For the text-containing cell, return its midpoint in [x, y] coordinate format. 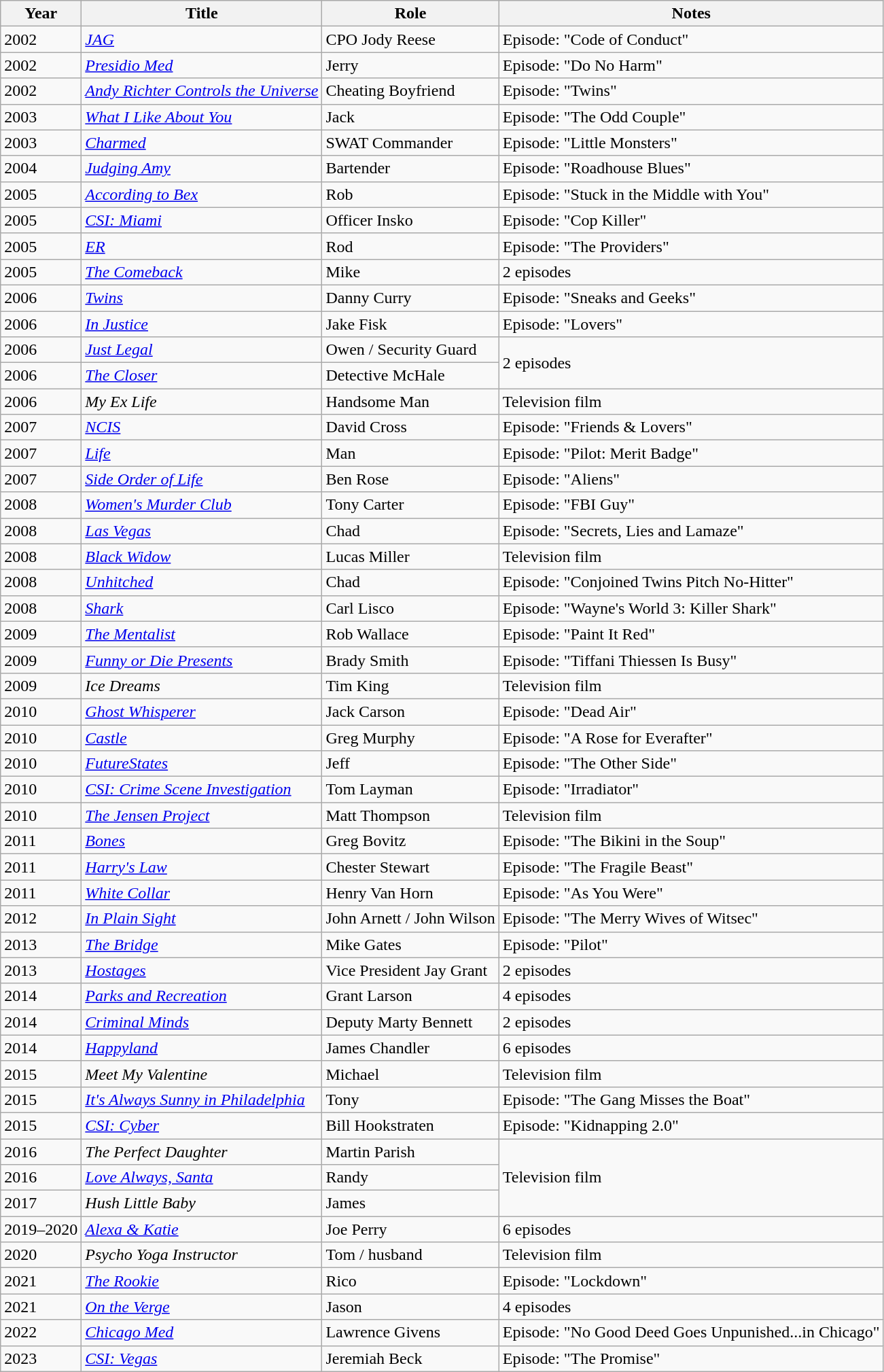
ER [202, 246]
Title [202, 14]
Presidio Med [202, 65]
Psycho Yoga Instructor [202, 1255]
Funny or Die Presents [202, 660]
JAG [202, 39]
Notes [691, 14]
Rob [410, 194]
Episode: "Lockdown" [691, 1281]
Year [41, 14]
Tom / husband [410, 1255]
Jack [410, 117]
Episode: "Friends & Lovers" [691, 427]
CSI: Miami [202, 220]
James [410, 1203]
Henry Van Horn [410, 893]
Mike Gates [410, 945]
Black Widow [202, 557]
Rob Wallace [410, 634]
Episode: "Roadhouse Blues" [691, 169]
Andy Richter Controls the Universe [202, 91]
Episode: "A Rose for Everafter" [691, 737]
The Bridge [202, 945]
My Ex Life [202, 402]
Detective McHale [410, 376]
Chester Stewart [410, 867]
Episode: "Stuck in the Middle with You" [691, 194]
2023 [41, 1358]
Parks and Recreation [202, 996]
Greg Murphy [410, 737]
Tim King [410, 686]
Vice President Jay Grant [410, 970]
Episode: "The Other Side" [691, 764]
Rico [410, 1281]
Owen / Security Guard [410, 350]
Episode: "Lovers" [691, 324]
Las Vegas [202, 531]
Shark [202, 608]
Ice Dreams [202, 686]
Episode: "The Odd Couple" [691, 117]
On the Verge [202, 1307]
Episode: "The Providers" [691, 246]
Episode: "Conjoined Twins Pitch No-Hitter" [691, 582]
Episode: "The Promise" [691, 1358]
Man [410, 453]
Episode: "The Bikini in the Soup" [691, 841]
Michael [410, 1074]
Hush Little Baby [202, 1203]
FutureStates [202, 764]
Happyland [202, 1048]
Randy [410, 1178]
The Comeback [202, 272]
Women's Murder Club [202, 505]
Ben Rose [410, 479]
Episode: "Paint It Red" [691, 634]
Side Order of Life [202, 479]
Lucas Miller [410, 557]
2020 [41, 1255]
Episode: "Kidnapping 2.0" [691, 1125]
Hostages [202, 970]
Danny Curry [410, 298]
Charmed [202, 143]
Grant Larson [410, 996]
Episode: "Code of Conduct" [691, 39]
Love Always, Santa [202, 1178]
Episode: "Pilot: Merit Badge" [691, 453]
According to Bex [202, 194]
The Jensen Project [202, 815]
Tom Layman [410, 790]
Matt Thompson [410, 815]
Castle [202, 737]
Episode: "The Merry Wives of Witsec" [691, 919]
Bones [202, 841]
Jerry [410, 65]
Mike [410, 272]
CPO Jody Reese [410, 39]
Episode: "No Good Deed Goes Unpunished...in Chicago" [691, 1333]
CSI: Crime Scene Investigation [202, 790]
Bill Hookstraten [410, 1125]
Episode: "Pilot" [691, 945]
Episode: "Wayne's World 3: Killer Shark" [691, 608]
Greg Bovitz [410, 841]
2004 [41, 169]
Cheating Boyfriend [410, 91]
Episode: "Little Monsters" [691, 143]
What I Like About You [202, 117]
The Mentalist [202, 634]
Episode: "The Gang Misses the Boat" [691, 1100]
Carl Lisco [410, 608]
It's Always Sunny in Philadelphia [202, 1100]
Episode: "Cop Killer" [691, 220]
Brady Smith [410, 660]
Episode: "Do No Harm" [691, 65]
Jason [410, 1307]
2022 [41, 1333]
Chicago Med [202, 1333]
James Chandler [410, 1048]
Harry's Law [202, 867]
Episode: "Tiffani Thiessen Is Busy" [691, 660]
John Arnett / John Wilson [410, 919]
Twins [202, 298]
NCIS [202, 427]
CSI: Vegas [202, 1358]
The Rookie [202, 1281]
Handsome Man [410, 402]
2019–2020 [41, 1229]
Jeremiah Beck [410, 1358]
Episode: "Sneaks and Geeks" [691, 298]
Officer Insko [410, 220]
CSI: Cyber [202, 1125]
Criminal Minds [202, 1022]
Episode: "Dead Air" [691, 711]
Jeff [410, 764]
Episode: "As You Were" [691, 893]
Jake Fisk [410, 324]
Role [410, 14]
Deputy Marty Bennett [410, 1022]
The Closer [202, 376]
Martin Parish [410, 1152]
Episode: "Aliens" [691, 479]
Episode: "Irradiator" [691, 790]
Unhitched [202, 582]
Episode: "Twins" [691, 91]
SWAT Commander [410, 143]
In Justice [202, 324]
Ghost Whisperer [202, 711]
Jack Carson [410, 711]
White Collar [202, 893]
Tony [410, 1100]
Tony Carter [410, 505]
Lawrence Givens [410, 1333]
2012 [41, 919]
Episode: "The Fragile Beast" [691, 867]
The Perfect Daughter [202, 1152]
David Cross [410, 427]
Alexa & Katie [202, 1229]
Episode: "FBI Guy" [691, 505]
Rod [410, 246]
Bartender [410, 169]
Meet My Valentine [202, 1074]
Judging Amy [202, 169]
Joe Perry [410, 1229]
Episode: "Secrets, Lies and Lamaze" [691, 531]
Life [202, 453]
2017 [41, 1203]
In Plain Sight [202, 919]
Just Legal [202, 350]
